Provide the (x, y) coordinate of the cell's center where the given text is located.  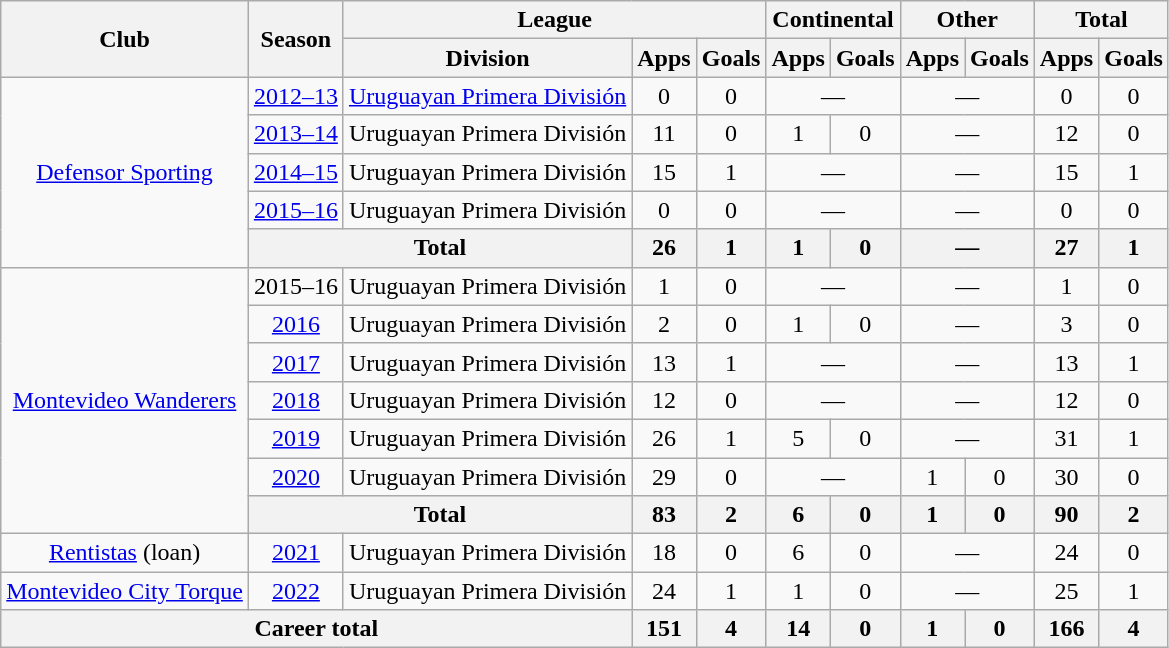
83 (664, 515)
Division (487, 58)
5 (798, 438)
Rentistas (loan) (125, 553)
11 (664, 134)
2013–14 (296, 134)
151 (664, 629)
2018 (296, 400)
Defensor Sporting (125, 172)
3 (1066, 324)
Season (296, 39)
2022 (296, 591)
30 (1066, 477)
90 (1066, 515)
Club (125, 39)
2014–15 (296, 172)
2016 (296, 324)
Montevideo Wanderers (125, 400)
2020 (296, 477)
2019 (296, 438)
Other (967, 20)
18 (664, 553)
2017 (296, 362)
31 (1066, 438)
Montevideo City Torque (125, 591)
2012–13 (296, 96)
Career total (316, 629)
Continental (833, 20)
27 (1066, 248)
25 (1066, 591)
League (554, 20)
2021 (296, 553)
166 (1066, 629)
14 (798, 629)
29 (664, 477)
